Locate the cell with the specified text and output its [X, Y] center coordinate. 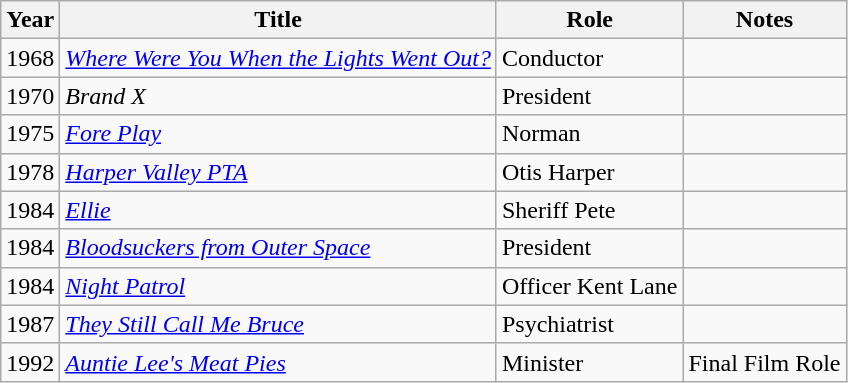
Brand X [278, 96]
Final Film Role [764, 362]
Auntie Lee's Meat Pies [278, 362]
Year [30, 20]
Minister [590, 362]
Norman [590, 134]
Ellie [278, 210]
Where Were You When the Lights Went Out? [278, 58]
Role [590, 20]
Fore Play [278, 134]
1992 [30, 362]
Conductor [590, 58]
They Still Call Me Bruce [278, 324]
Psychiatrist [590, 324]
Notes [764, 20]
1978 [30, 172]
Title [278, 20]
Bloodsuckers from Outer Space [278, 248]
Officer Kent Lane [590, 286]
Harper Valley PTA [278, 172]
1987 [30, 324]
Night Patrol [278, 286]
1975 [30, 134]
Otis Harper [590, 172]
Sheriff Pete [590, 210]
1968 [30, 58]
1970 [30, 96]
